Detect which cell encompasses the target text, then output its [X, Y] center coordinate. 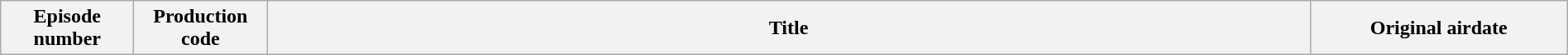
Episode number [68, 28]
Title [789, 28]
Production code [200, 28]
Original airdate [1439, 28]
